Scan for the cell matching the given text and deliver its (x, y) coordinate at center. 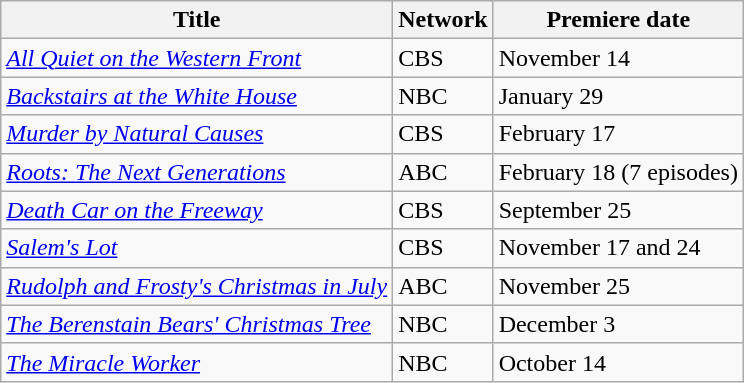
Title (197, 20)
February 17 (618, 134)
Rudolph and Frosty's Christmas in July (197, 286)
Murder by Natural Causes (197, 134)
December 3 (618, 324)
All Quiet on the Western Front (197, 58)
November 17 and 24 (618, 248)
September 25 (618, 210)
Network (443, 20)
January 29 (618, 96)
The Miracle Worker (197, 362)
Backstairs at the White House (197, 96)
February 18 (7 episodes) (618, 172)
November 25 (618, 286)
Roots: The Next Generations (197, 172)
Premiere date (618, 20)
The Berenstain Bears' Christmas Tree (197, 324)
Salem's Lot (197, 248)
Death Car on the Freeway (197, 210)
November 14 (618, 58)
October 14 (618, 362)
